Output the [x, y] coordinate of the center of the cell containing the given text.  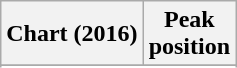
Chart (2016) [72, 34]
Peakposition [189, 34]
